Detect which cell encompasses the target text, then output its [x, y] center coordinate. 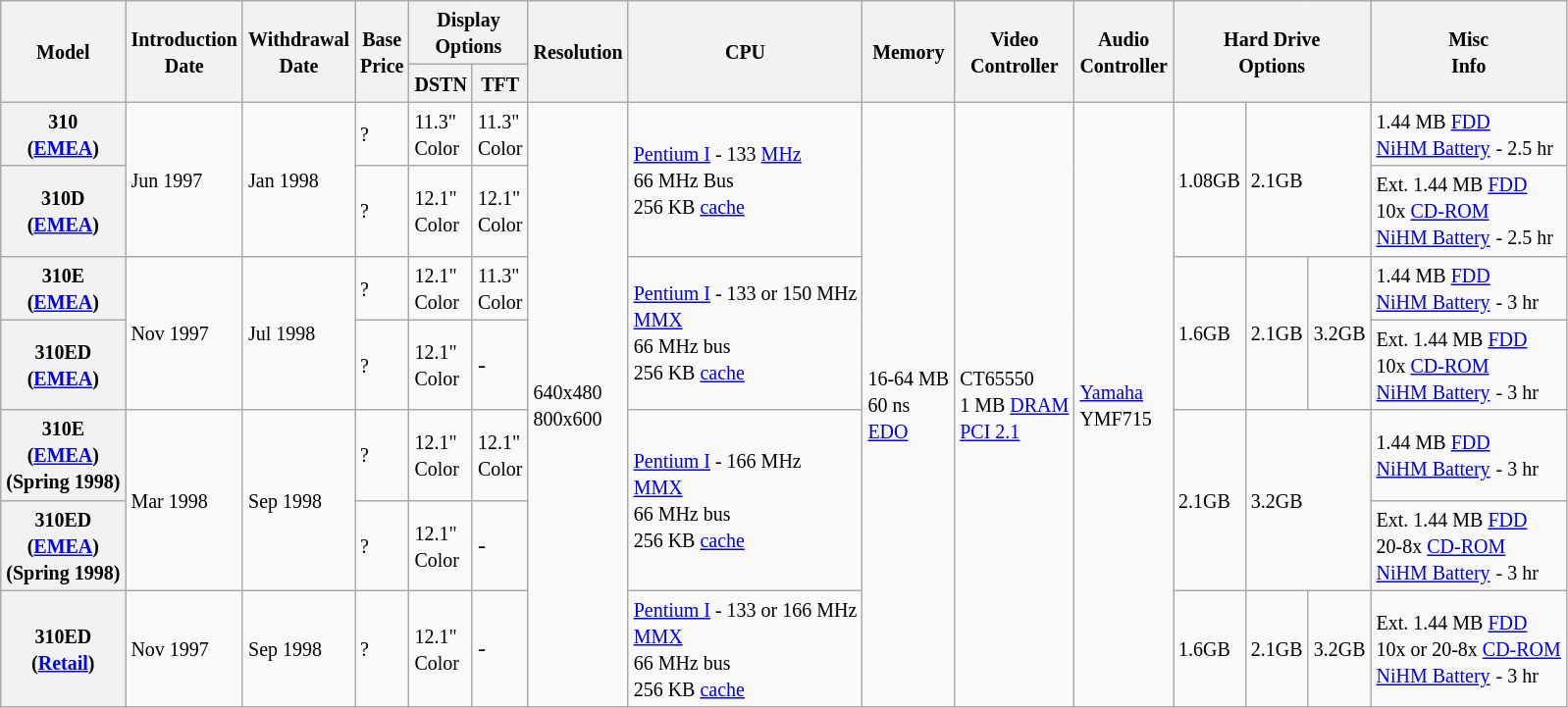
Jun 1997 [184, 178]
310E(EMEA) [63, 288]
TFT [500, 83]
1.44 MB FDDNiHM Battery - 2.5 hr [1468, 133]
Pentium I - 133 or 166 MHzMMX66 MHz bus256 KB cache [746, 649]
VideoController [1015, 51]
Ext. 1.44 MB FDD10x CD-ROMNiHM Battery - 3 hr [1468, 365]
Pentium I - 133 or 150 MHzMMX66 MHz bus256 KB cache [746, 333]
Pentium I - 166 MHzMMX66 MHz bus256 KB cache [746, 500]
Hard DriveOptions [1273, 51]
Mar 1998 [184, 500]
IntroductionDate [184, 51]
MiscInfo [1468, 51]
YamahaYMF715 [1124, 404]
CT655501 MB DRAMPCI 2.1 [1015, 404]
310ED(EMEA) [63, 365]
640x480800x600 [578, 404]
Ext. 1.44 MB FDD10x or 20-8x CD-ROMNiHM Battery - 3 hr [1468, 649]
Pentium I - 133 MHz66 MHz Bus256 KB cache [746, 178]
1.08GB [1210, 178]
CPU [746, 51]
310D(EMEA) [63, 211]
Memory [909, 51]
DisplayOptions [469, 33]
Jan 1998 [298, 178]
Ext. 1.44 MB FDD10x CD-ROMNiHM Battery - 2.5 hr [1468, 211]
Ext. 1.44 MB FDD20-8x CD-ROMNiHM Battery - 3 hr [1468, 545]
BasePrice [383, 51]
DSTN [441, 83]
310ED(EMEA)(Spring 1998) [63, 545]
WithdrawalDate [298, 51]
Model [63, 51]
16-64 MB60 nsEDO [909, 404]
310ED(Retail) [63, 649]
310E(EMEA)(Spring 1998) [63, 455]
AudioController [1124, 51]
Jul 1998 [298, 333]
310(EMEA) [63, 133]
Resolution [578, 51]
